Return the (x, y) coordinate for the center point of the cell that contains the specified text.  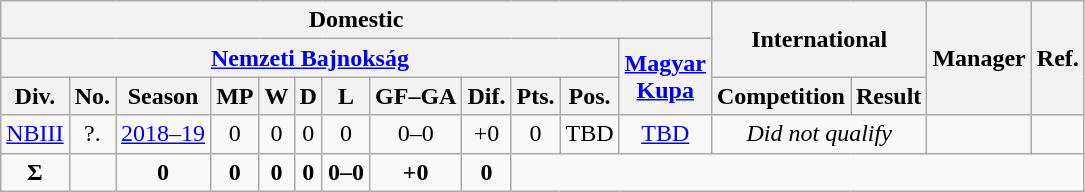
International (818, 39)
Nemzeti Bajnokság (310, 58)
Dif. (486, 96)
Season (164, 96)
?. (92, 134)
Did not qualify (818, 134)
MagyarKupa (665, 77)
Domestic (356, 20)
MP (235, 96)
W (276, 96)
Pts. (536, 96)
Manager (979, 58)
Result (888, 96)
D (308, 96)
No. (92, 96)
2018–19 (164, 134)
Σ (35, 172)
Div. (35, 96)
Pos. (590, 96)
Competition (780, 96)
NBIII (35, 134)
GF–GA (416, 96)
L (346, 96)
Ref. (1058, 58)
